Return [X, Y] of the center of cell containing provided text 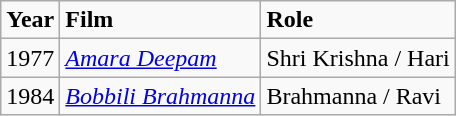
Brahmanna / Ravi [358, 96]
1977 [30, 58]
Bobbili Brahmanna [160, 96]
Shri Krishna / Hari [358, 58]
Film [160, 20]
1984 [30, 96]
Role [358, 20]
Year [30, 20]
Amara Deepam [160, 58]
